Find where the given text appears and provide that cell's center as (X, Y) coordinate. 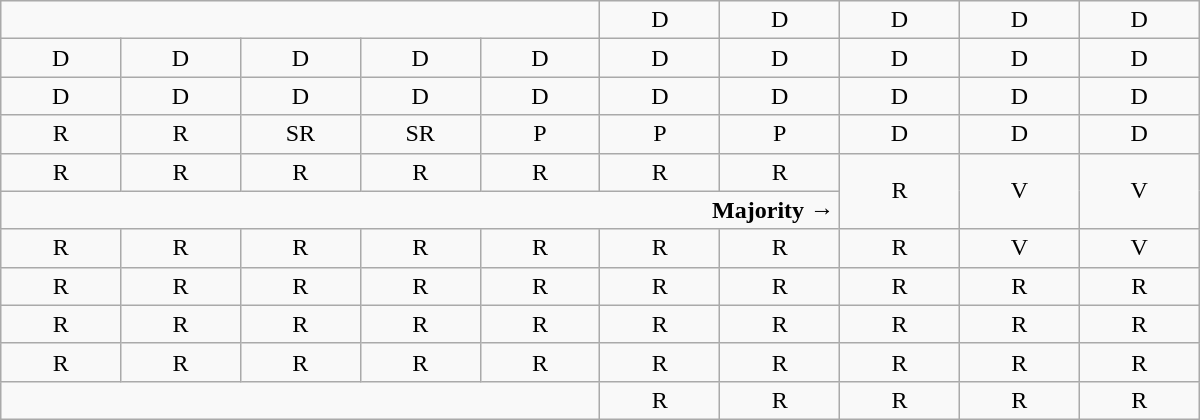
Majority → (420, 210)
